Scan for the cell matching the given text and deliver its (X, Y) coordinate at center. 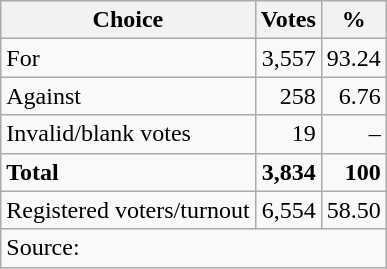
100 (354, 172)
% (354, 20)
For (128, 58)
Votes (288, 20)
Total (128, 172)
Registered voters/turnout (128, 210)
93.24 (354, 58)
6,554 (288, 210)
3,834 (288, 172)
6.76 (354, 96)
Choice (128, 20)
258 (288, 96)
58.50 (354, 210)
Invalid/blank votes (128, 134)
3,557 (288, 58)
Source: (194, 248)
Against (128, 96)
19 (288, 134)
– (354, 134)
